Pinpoint the cell where the given text exists, returning its [X, Y] midpoint coordinate. 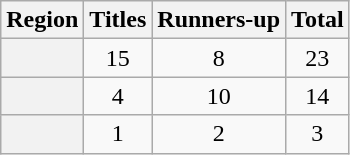
2 [219, 134]
1 [118, 134]
8 [219, 58]
14 [318, 96]
Titles [118, 20]
4 [118, 96]
23 [318, 58]
Runners-up [219, 20]
Region [42, 20]
Total [318, 20]
10 [219, 96]
3 [318, 134]
15 [118, 58]
